Find where the given text appears and provide that cell's center as [x, y] coordinate. 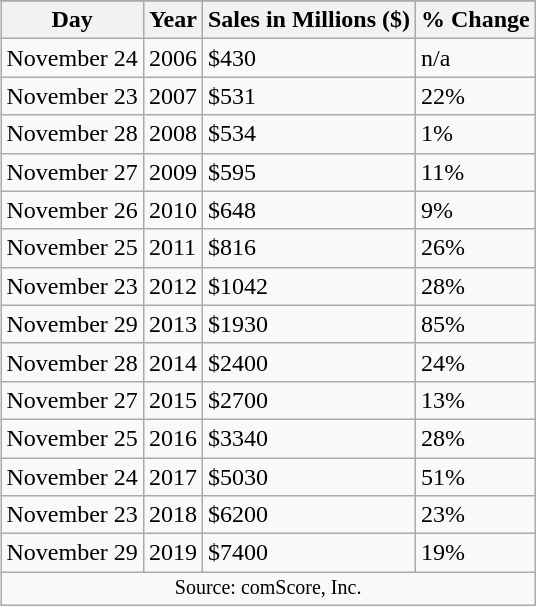
% Change [476, 20]
19% [476, 553]
$6200 [308, 515]
Source: comScore, Inc. [268, 588]
2007 [172, 96]
2006 [172, 58]
Year [172, 20]
11% [476, 172]
$595 [308, 172]
$2700 [308, 400]
2013 [172, 324]
2018 [172, 515]
$816 [308, 248]
1% [476, 134]
2011 [172, 248]
n/a [476, 58]
26% [476, 248]
$2400 [308, 362]
2016 [172, 438]
2008 [172, 134]
Sales in Millions ($) [308, 20]
2017 [172, 477]
2010 [172, 210]
Day [72, 20]
2014 [172, 362]
2009 [172, 172]
$1930 [308, 324]
85% [476, 324]
22% [476, 96]
51% [476, 477]
$648 [308, 210]
$1042 [308, 286]
13% [476, 400]
$7400 [308, 553]
$534 [308, 134]
$430 [308, 58]
$3340 [308, 438]
2019 [172, 553]
$531 [308, 96]
24% [476, 362]
November 26 [72, 210]
2015 [172, 400]
9% [476, 210]
2012 [172, 286]
$5030 [308, 477]
23% [476, 515]
